Scan for the cell matching the given text and deliver its (X, Y) coordinate at center. 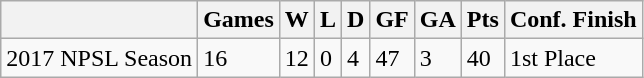
D (355, 20)
3 (438, 58)
Pts (482, 20)
1st Place (573, 58)
W (296, 20)
L (328, 20)
Conf. Finish (573, 20)
47 (392, 58)
Games (239, 20)
40 (482, 58)
GF (392, 20)
2017 NPSL Season (100, 58)
0 (328, 58)
12 (296, 58)
GA (438, 20)
16 (239, 58)
4 (355, 58)
